From the cell containing the given text, extract its center point as (X, Y) coordinate. 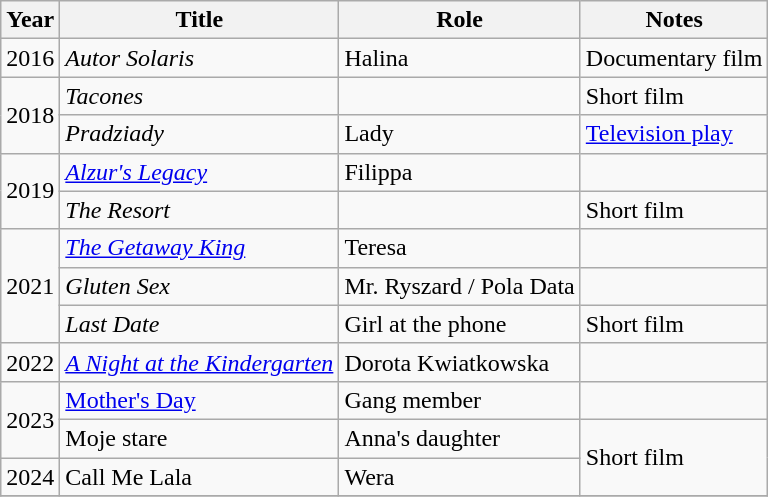
2016 (30, 58)
Gang member (460, 400)
Tacones (200, 96)
Filippa (460, 172)
Autor Solaris (200, 58)
2021 (30, 286)
Call Me Lala (200, 477)
Lady (460, 134)
Year (30, 20)
Teresa (460, 248)
Pradziady (200, 134)
Girl at the phone (460, 324)
Alzur's Legacy (200, 172)
Mother's Day (200, 400)
The Getaway King (200, 248)
Mr. Ryszard / Pola Data (460, 286)
The Resort (200, 210)
Gluten Sex (200, 286)
Television play (674, 134)
Last Date (200, 324)
Role (460, 20)
2018 (30, 115)
A Night at the Kindergarten (200, 362)
Halina (460, 58)
2022 (30, 362)
2024 (30, 477)
Moje stare (200, 438)
Dorota Kwiatkowska (460, 362)
Anna's daughter (460, 438)
Wera (460, 477)
2019 (30, 191)
Notes (674, 20)
2023 (30, 419)
Title (200, 20)
Documentary film (674, 58)
